Find where the given text appears and provide that cell's center as [x, y] coordinate. 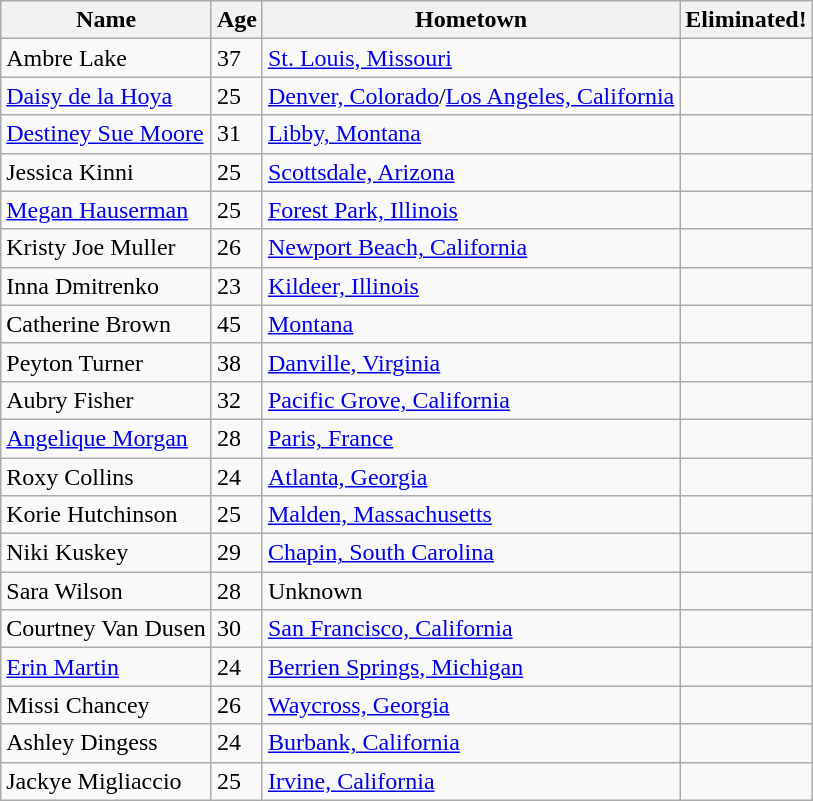
31 [236, 134]
Eliminated! [746, 20]
Roxy Collins [106, 477]
Name [106, 20]
Burbank, California [470, 743]
Paris, France [470, 438]
Missi Chancey [106, 705]
Angelique Morgan [106, 438]
29 [236, 553]
45 [236, 324]
Daisy de la Hoya [106, 96]
Unknown [470, 591]
Newport Beach, California [470, 248]
Age [236, 20]
Libby, Montana [470, 134]
Jackye Migliaccio [106, 781]
Erin Martin [106, 667]
Catherine Brown [106, 324]
Aubry Fisher [106, 400]
Atlanta, Georgia [470, 477]
23 [236, 286]
St. Louis, Missouri [470, 58]
Denver, Colorado/Los Angeles, California [470, 96]
Niki Kuskey [106, 553]
Danville, Virginia [470, 362]
Chapin, South Carolina [470, 553]
Peyton Turner [106, 362]
37 [236, 58]
Pacific Grove, California [470, 400]
32 [236, 400]
Ambre Lake [106, 58]
Kristy Joe Muller [106, 248]
Waycross, Georgia [470, 705]
Hometown [470, 20]
Ashley Dingess [106, 743]
Kildeer, Illinois [470, 286]
Korie Hutchinson [106, 515]
Malden, Massachusetts [470, 515]
Berrien Springs, Michigan [470, 667]
Jessica Kinni [106, 172]
Scottsdale, Arizona [470, 172]
Sara Wilson [106, 591]
30 [236, 629]
Destiney Sue Moore [106, 134]
Megan Hauserman [106, 210]
Inna Dmitrenko [106, 286]
San Francisco, California [470, 629]
Courtney Van Dusen [106, 629]
38 [236, 362]
Forest Park, Illinois [470, 210]
Irvine, California [470, 781]
Montana [470, 324]
